Extract the [X, Y] coordinate from the center of the cell holding the provided text.  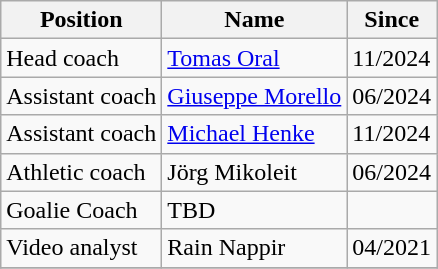
TBD [254, 210]
Name [254, 20]
04/2021 [392, 248]
Rain Nappir [254, 248]
Since [392, 20]
Giuseppe Morello [254, 96]
Head coach [82, 58]
Video analyst [82, 248]
Goalie Coach [82, 210]
Athletic coach [82, 172]
Jörg Mikoleit [254, 172]
Tomas Oral [254, 58]
Position [82, 20]
Michael Henke [254, 134]
